Pinpoint the cell where the given text exists, returning its [x, y] midpoint coordinate. 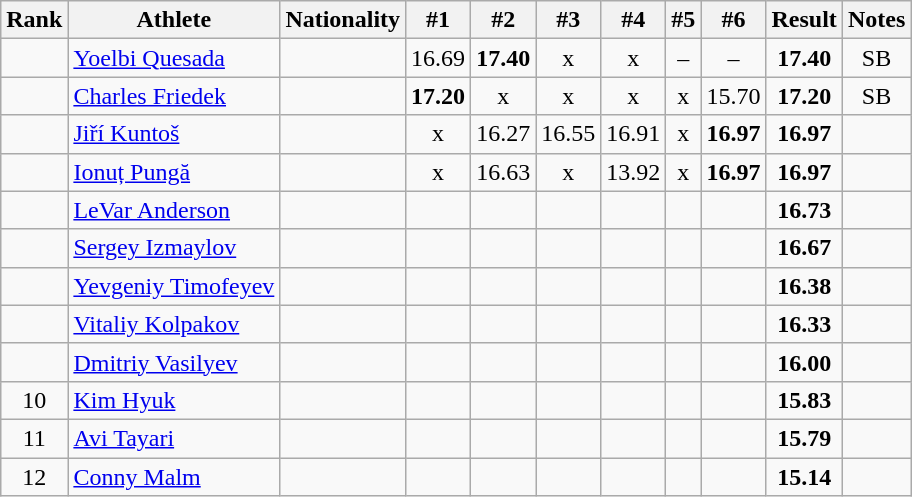
15.79 [804, 438]
16.69 [438, 58]
Charles Friedek [174, 96]
16.27 [504, 134]
Ionuț Pungă [174, 172]
Kim Hyuk [174, 400]
15.14 [804, 477]
Yevgeniy Timofeyev [174, 286]
#6 [734, 20]
Notes [876, 20]
16.67 [804, 248]
16.38 [804, 286]
10 [34, 400]
#3 [568, 20]
16.33 [804, 324]
Sergey Izmaylov [174, 248]
LeVar Anderson [174, 210]
11 [34, 438]
13.92 [634, 172]
#1 [438, 20]
Conny Malm [174, 477]
16.55 [568, 134]
#4 [634, 20]
15.83 [804, 400]
16.63 [504, 172]
Vitaliy Kolpakov [174, 324]
16.91 [634, 134]
16.73 [804, 210]
12 [34, 477]
Yoelbi Quesada [174, 58]
#2 [504, 20]
Result [804, 20]
Avi Tayari [174, 438]
16.00 [804, 362]
15.70 [734, 96]
Athlete [174, 20]
Jiří Kuntoš [174, 134]
Nationality [343, 20]
Rank [34, 20]
#5 [684, 20]
Dmitriy Vasilyev [174, 362]
